Scan for the cell matching the given text and deliver its [X, Y] coordinate at center. 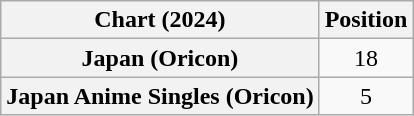
Chart (2024) [160, 20]
Japan (Oricon) [160, 58]
Japan Anime Singles (Oricon) [160, 96]
18 [366, 58]
Position [366, 20]
5 [366, 96]
